Identify which cell holds the provided text, then report its (X, Y) central coordinate. 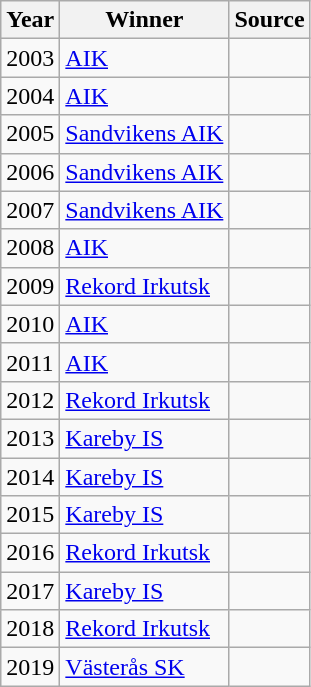
Västerås SK (144, 667)
2012 (30, 400)
2010 (30, 324)
2008 (30, 248)
2007 (30, 210)
2019 (30, 667)
2003 (30, 58)
2013 (30, 438)
2015 (30, 515)
2017 (30, 591)
2009 (30, 286)
2011 (30, 362)
2018 (30, 629)
Source (270, 20)
2016 (30, 553)
Winner (144, 20)
2006 (30, 172)
2005 (30, 134)
2014 (30, 477)
2004 (30, 96)
Year (30, 20)
